Detect which cell encompasses the target text, then output its (X, Y) center coordinate. 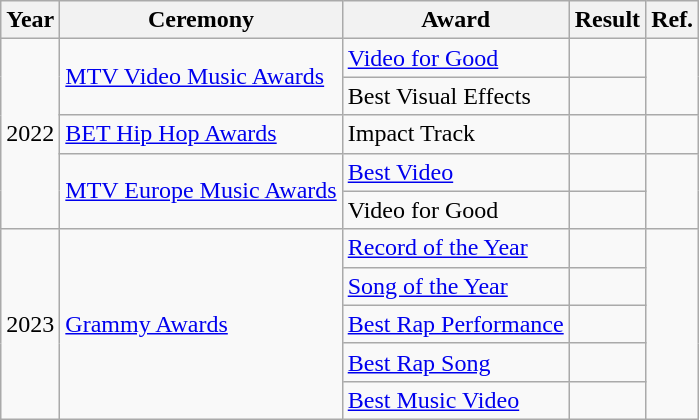
Award (456, 20)
Record of the Year (456, 248)
Song of the Year (456, 286)
Best Video (456, 172)
Impact Track (456, 134)
Ceremony (201, 20)
Ref. (672, 20)
Best Rap Performance (456, 324)
Best Rap Song (456, 362)
Best Music Video (456, 400)
MTV Europe Music Awards (201, 191)
2022 (30, 134)
2023 (30, 324)
Year (30, 20)
MTV Video Music Awards (201, 77)
BET Hip Hop Awards (201, 134)
Grammy Awards (201, 324)
Result (607, 20)
Best Visual Effects (456, 96)
